Provide the [X, Y] coordinate of the cell's center where the given text is located.  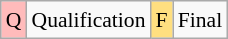
Q [14, 20]
Qualification [89, 20]
Final [200, 20]
F [162, 20]
